Locate the cell with the specified text and output its (x, y) center coordinate. 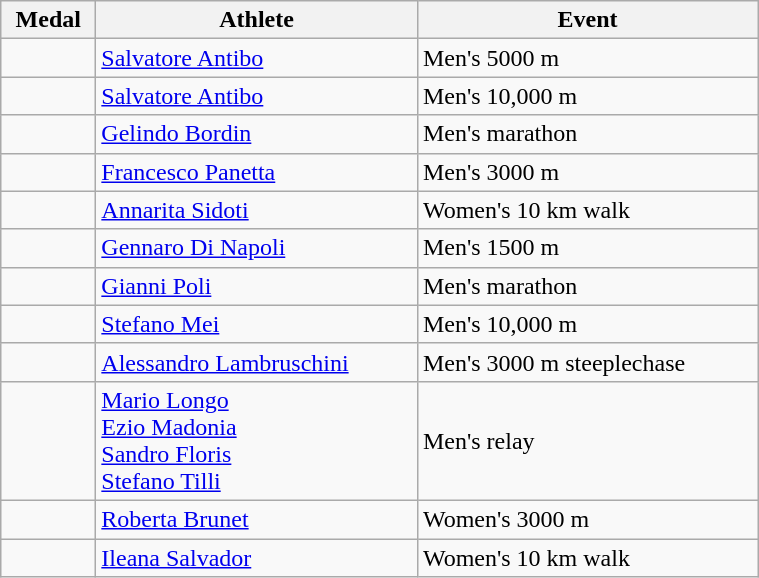
Francesco Panetta (257, 172)
Roberta Brunet (257, 519)
Gennaro Di Napoli (257, 248)
Medal (48, 20)
Men's 3000 m steeplechase (587, 362)
Men's 5000 m (587, 58)
Women's 3000 m (587, 519)
Ileana Salvador (257, 557)
Stefano Mei (257, 324)
Men's relay (587, 440)
Men's 1500 m (587, 248)
Event (587, 20)
Alessandro Lambruschini (257, 362)
Mario LongoEzio MadoniaSandro FlorisStefano Tilli (257, 440)
Men's 3000 m (587, 172)
Gelindo Bordin (257, 134)
Gianni Poli (257, 286)
Athlete (257, 20)
Annarita Sidoti (257, 210)
